Scan for the cell matching the given text and deliver its [X, Y] coordinate at center. 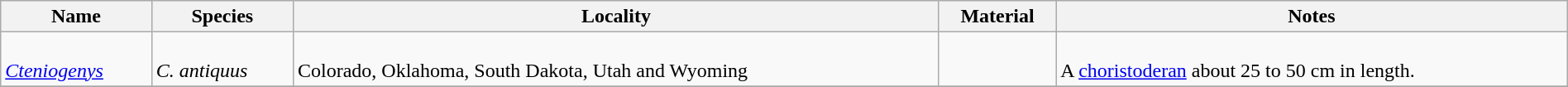
Locality [615, 17]
Cteniogenys [76, 60]
A choristoderan about 25 to 50 cm in length. [1312, 60]
Name [76, 17]
Notes [1312, 17]
Species [222, 17]
Material [997, 17]
Colorado, Oklahoma, South Dakota, Utah and Wyoming [615, 60]
C. antiquus [222, 60]
